Extract the [X, Y] coordinate from the center of the cell holding the provided text.  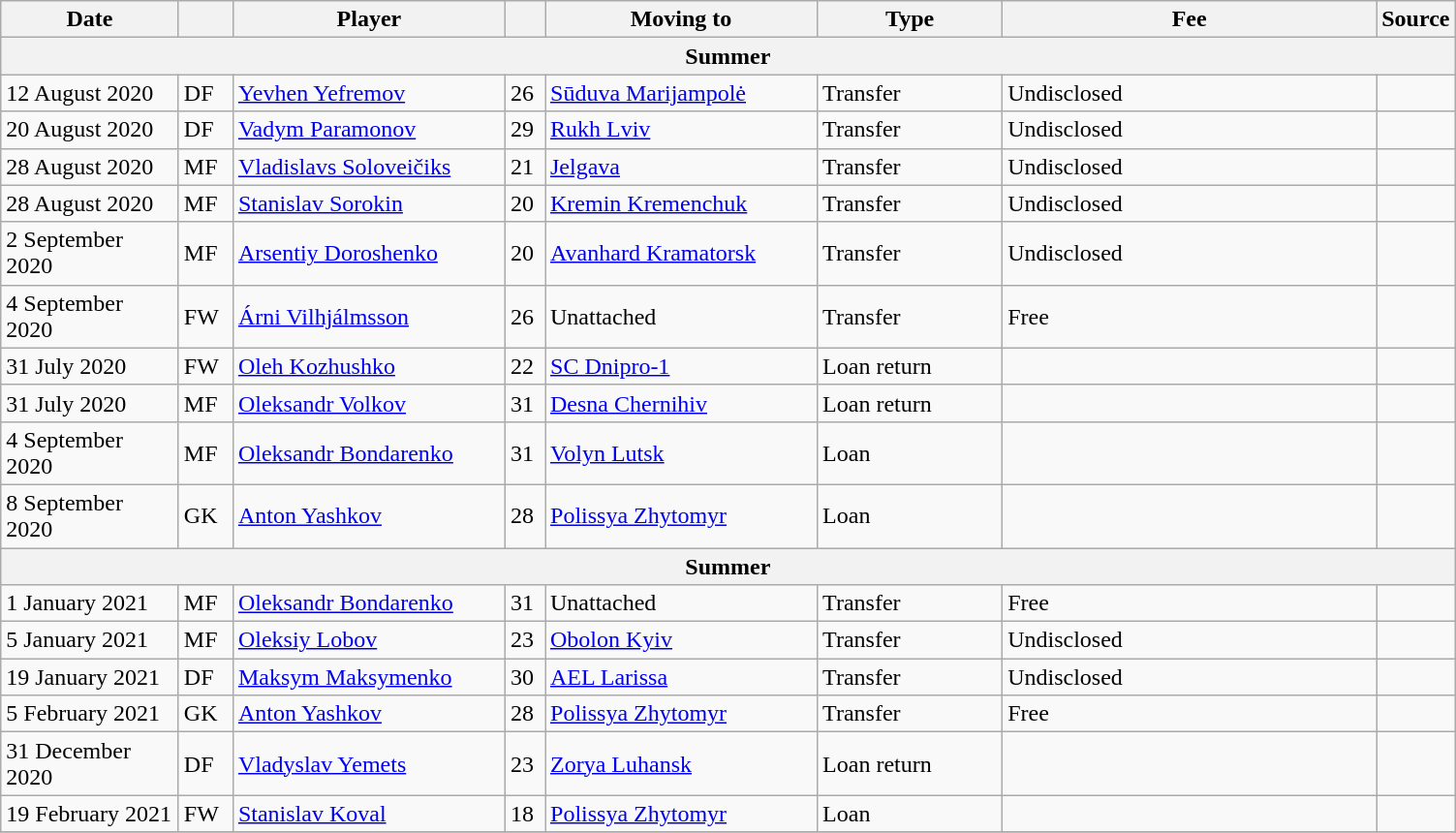
2 September 2020 [90, 254]
Árni Vilhjálmsson [368, 316]
Stanislav Sorokin [368, 203]
Type [911, 19]
Rukh Lviv [680, 130]
19 January 2021 [90, 677]
AEL Larissa [680, 677]
29 [525, 130]
Arsentiy Doroshenko [368, 254]
22 [525, 366]
Oleksiy Lobov [368, 640]
21 [525, 167]
SC Dnipro-1 [680, 366]
Vladyslav Yemets [368, 763]
Avanhard Kramatorsk [680, 254]
31 December 2020 [90, 763]
18 [525, 814]
Obolon Kyiv [680, 640]
19 February 2021 [90, 814]
Oleksandr Volkov [368, 403]
Sūduva Marijampolė [680, 93]
Jelgava [680, 167]
Yevhen Yefremov [368, 93]
8 September 2020 [90, 515]
5 February 2021 [90, 714]
Maksym Maksymenko [368, 677]
5 January 2021 [90, 640]
Oleh Kozhushko [368, 366]
Desna Chernihiv [680, 403]
Zorya Luhansk [680, 763]
Vladislavs Soloveičiks [368, 167]
Stanislav Koval [368, 814]
1 January 2021 [90, 603]
Fee [1190, 19]
Date [90, 19]
Source [1416, 19]
Player [368, 19]
12 August 2020 [90, 93]
Vadym Paramonov [368, 130]
20 August 2020 [90, 130]
Moving to [680, 19]
Volyn Lutsk [680, 453]
30 [525, 677]
Kremin Kremenchuk [680, 203]
